Pinpoint the cell where the given text exists, returning its (x, y) midpoint coordinate. 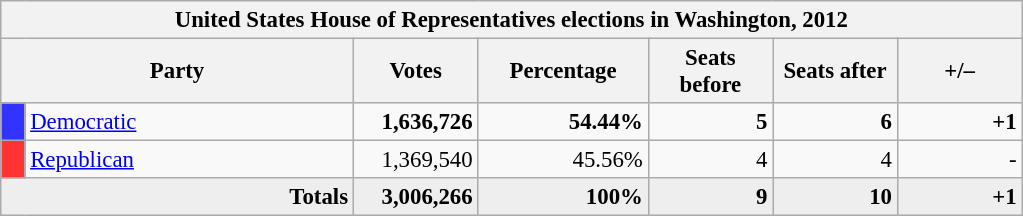
100% (563, 197)
Party (178, 72)
Percentage (563, 72)
45.56% (563, 160)
10 (836, 197)
Democratic (189, 122)
54.44% (563, 122)
1,369,540 (416, 160)
Totals (178, 197)
Seats after (836, 72)
5 (710, 122)
United States House of Representatives elections in Washington, 2012 (512, 20)
3,006,266 (416, 197)
9 (710, 197)
Republican (189, 160)
- (960, 160)
6 (836, 122)
Seats before (710, 72)
Votes (416, 72)
+/– (960, 72)
1,636,726 (416, 122)
